Find where the given text appears and provide that cell's center as [X, Y] coordinate. 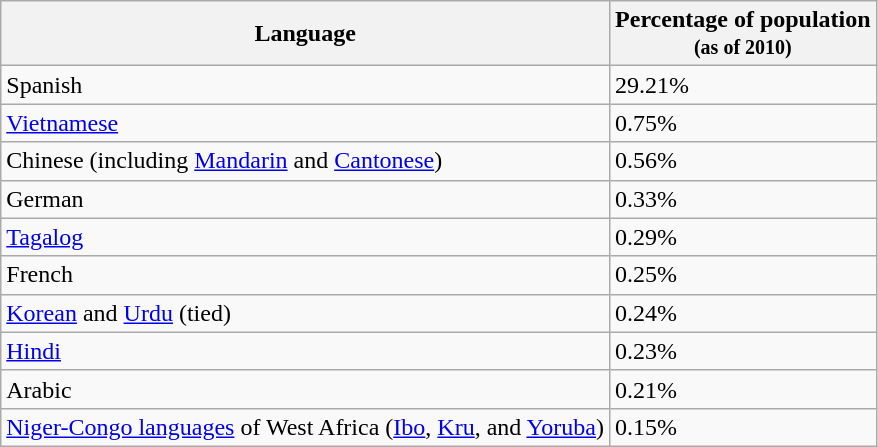
0.29% [744, 237]
Hindi [306, 351]
0.33% [744, 199]
Tagalog [306, 237]
Vietnamese [306, 123]
0.24% [744, 313]
French [306, 275]
0.25% [744, 275]
Chinese (including Mandarin and Cantonese) [306, 161]
German [306, 199]
Percentage of population(as of 2010) [744, 34]
0.23% [744, 351]
0.15% [744, 427]
Korean and Urdu (tied) [306, 313]
Arabic [306, 389]
Niger-Congo languages of West Africa (Ibo, Kru, and Yoruba) [306, 427]
0.56% [744, 161]
Language [306, 34]
Spanish [306, 85]
0.75% [744, 123]
29.21% [744, 85]
0.21% [744, 389]
